Search for the cell housing the specified text and yield its [X, Y] center coordinate. 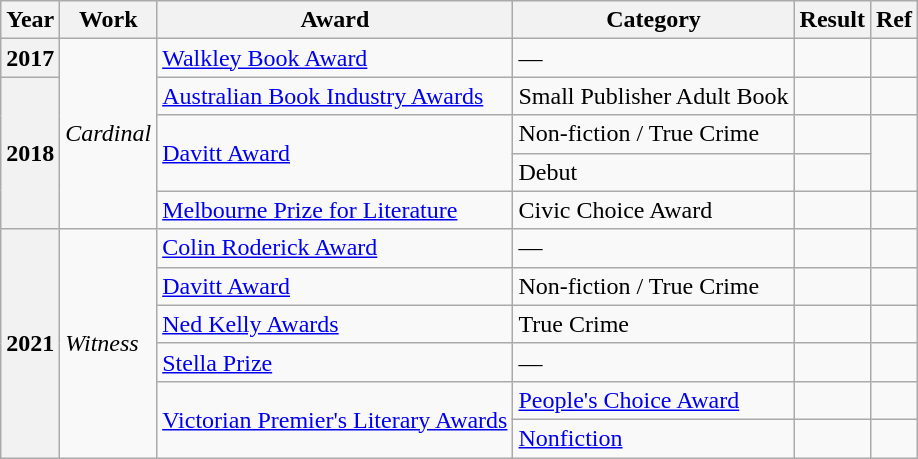
2018 [30, 153]
Witness [108, 343]
Walkley Book Award [335, 58]
Ref [894, 20]
Result [832, 20]
Work [108, 20]
Year [30, 20]
True Crime [654, 324]
Colin Roderick Award [335, 248]
Ned Kelly Awards [335, 324]
Small Publisher Adult Book [654, 96]
Category [654, 20]
Stella Prize [335, 362]
Nonfiction [654, 438]
People's Choice Award [654, 400]
Cardinal [108, 134]
Melbourne Prize for Literature [335, 210]
Debut [654, 172]
Award [335, 20]
Victorian Premier's Literary Awards [335, 419]
2021 [30, 343]
Australian Book Industry Awards [335, 96]
2017 [30, 58]
Civic Choice Award [654, 210]
